Pinpoint the cell where the given text exists, returning its (x, y) midpoint coordinate. 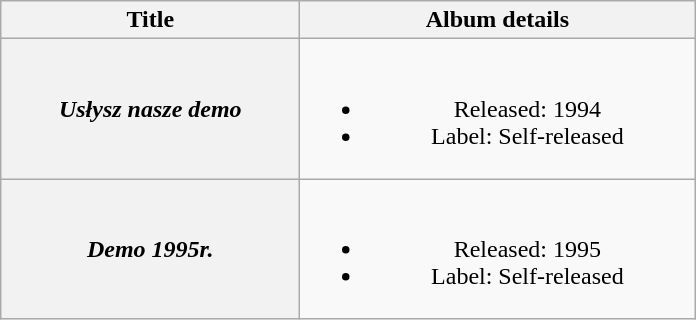
Album details (498, 20)
Title (150, 20)
Released: 1994Label: Self-released (498, 109)
Usłysz nasze demo (150, 109)
Released: 1995Label: Self-released (498, 249)
Demo 1995r. (150, 249)
